Provide the (X, Y) coordinate of the cell's center where the given text is located.  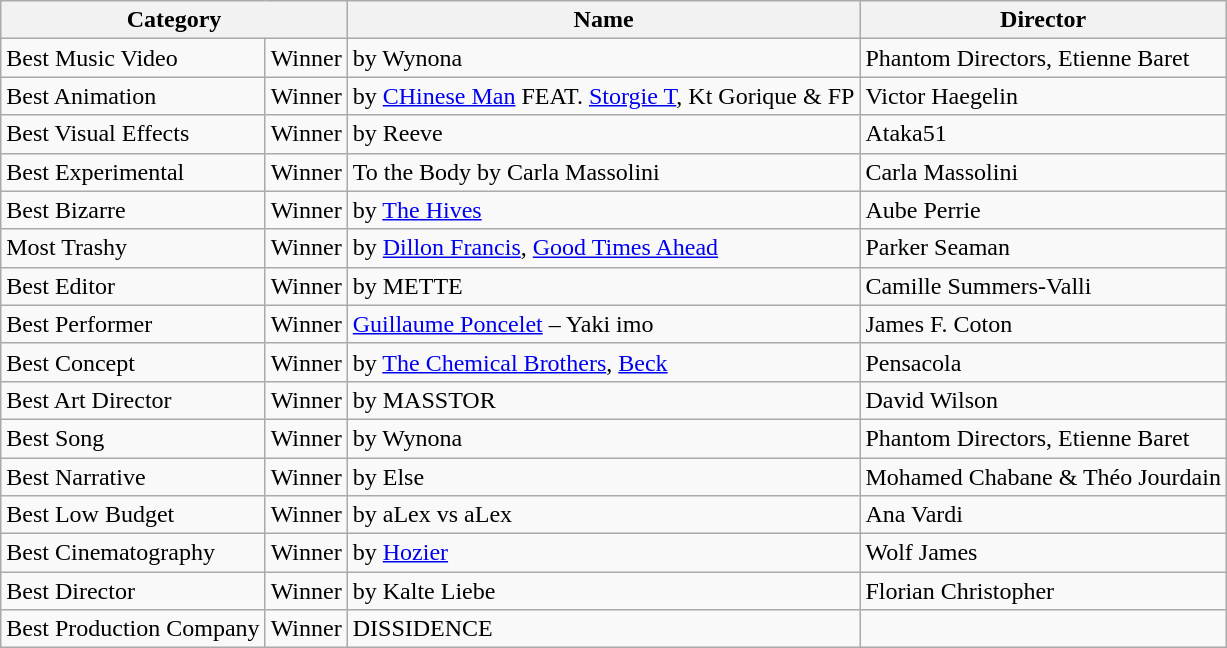
by Reeve (604, 134)
Best Cinematography (133, 553)
by METTE (604, 286)
Ataka51 (1044, 134)
Best Art Director (133, 400)
Category (174, 20)
DISSIDENCE (604, 629)
Guillaume Poncelet – Yaki imo (604, 324)
Best Music Video (133, 58)
Best Director (133, 591)
Best Experimental (133, 172)
Best Visual Effects (133, 134)
To the Body by Carla Massolini (604, 172)
Wolf James (1044, 553)
Carla Massolini (1044, 172)
by The Hives (604, 210)
Camille Summers-Valli (1044, 286)
Best Production Company (133, 629)
Name (604, 20)
by Else (604, 477)
Most Trashy (133, 248)
by MASSTOR (604, 400)
Best Editor (133, 286)
Best Song (133, 438)
by Dillon Francis, Good Times Ahead (604, 248)
Victor Haegelin (1044, 96)
Director (1044, 20)
Mohamed Chabane & Théo Jourdain (1044, 477)
by CHinese Man FEAT. Storgie T, Kt Gorique & FP (604, 96)
Best Performer (133, 324)
by Hozier (604, 553)
Best Narrative (133, 477)
Ana Vardi (1044, 515)
Best Bizarre (133, 210)
Best Low Budget (133, 515)
Parker Seaman (1044, 248)
Florian Christopher (1044, 591)
James F. Coton (1044, 324)
by aLex vs aLex (604, 515)
by The Chemical Brothers, Beck (604, 362)
David Wilson (1044, 400)
Pensacola (1044, 362)
by Kalte Liebe (604, 591)
Best Concept (133, 362)
Aube Perrie (1044, 210)
Best Animation (133, 96)
